Extract the [X, Y] coordinate from the center of the cell holding the provided text.  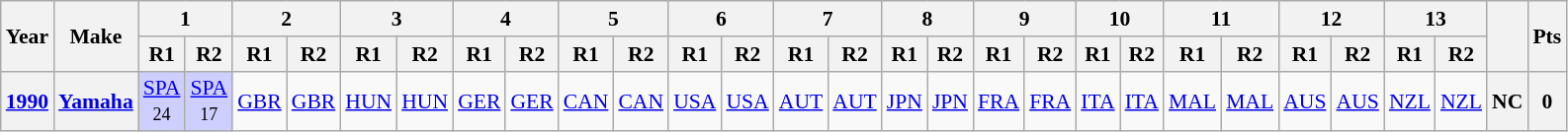
Make [96, 35]
3 [396, 19]
10 [1119, 19]
6 [722, 19]
8 [927, 19]
SPA24 [162, 100]
7 [828, 19]
9 [1024, 19]
1990 [28, 100]
Yamaha [96, 100]
0 [1546, 100]
NC [1507, 100]
2 [287, 19]
5 [613, 19]
12 [1331, 19]
11 [1221, 19]
Year [28, 35]
1 [186, 19]
13 [1436, 19]
SPA17 [209, 100]
Pts [1546, 35]
4 [506, 19]
